Return (x, y) of the center of cell containing provided text 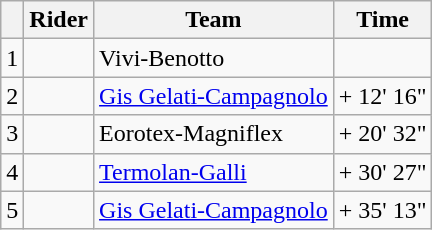
+ 35' 13" (382, 210)
Rider (59, 20)
Termolan-Galli (214, 172)
Eorotex-Magniflex (214, 134)
3 (12, 134)
+ 20' 32" (382, 134)
+ 30' 27" (382, 172)
+ 12' 16" (382, 96)
5 (12, 210)
Time (382, 20)
2 (12, 96)
Team (214, 20)
Vivi-Benotto (214, 58)
1 (12, 58)
4 (12, 172)
